Find where the given text appears and provide that cell's center as (x, y) coordinate. 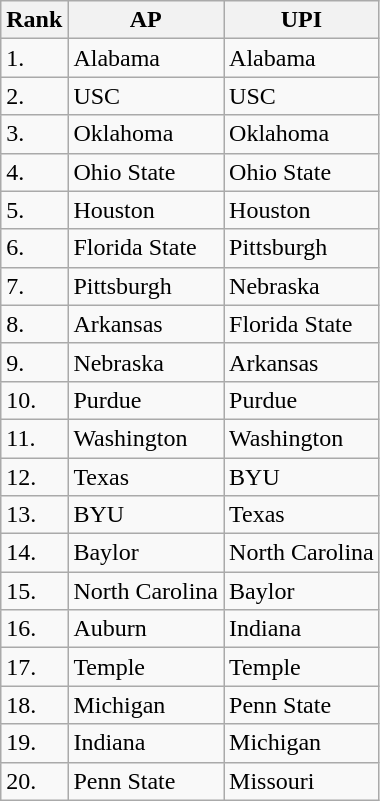
Auburn (146, 629)
11. (34, 438)
3. (34, 134)
Missouri (302, 781)
4. (34, 172)
UPI (302, 20)
7. (34, 286)
18. (34, 705)
9. (34, 362)
17. (34, 667)
16. (34, 629)
19. (34, 743)
5. (34, 210)
AP (146, 20)
12. (34, 477)
15. (34, 591)
1. (34, 58)
10. (34, 400)
8. (34, 324)
13. (34, 515)
14. (34, 553)
20. (34, 781)
2. (34, 96)
6. (34, 248)
Rank (34, 20)
